Locate the cell with the specified text and output its [X, Y] center coordinate. 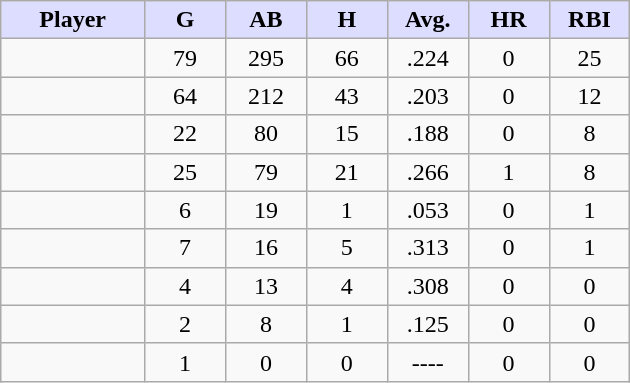
AB [266, 20]
G [186, 20]
H [346, 20]
.308 [428, 286]
15 [346, 134]
Player [73, 20]
.188 [428, 134]
.125 [428, 324]
6 [186, 210]
.266 [428, 172]
.224 [428, 58]
RBI [590, 20]
64 [186, 96]
19 [266, 210]
5 [346, 248]
13 [266, 286]
---- [428, 362]
Avg. [428, 20]
295 [266, 58]
66 [346, 58]
21 [346, 172]
.053 [428, 210]
7 [186, 248]
16 [266, 248]
.203 [428, 96]
.313 [428, 248]
2 [186, 324]
80 [266, 134]
12 [590, 96]
HR [508, 20]
212 [266, 96]
43 [346, 96]
22 [186, 134]
